Provide the [X, Y] coordinate of the cell's center where the given text is located.  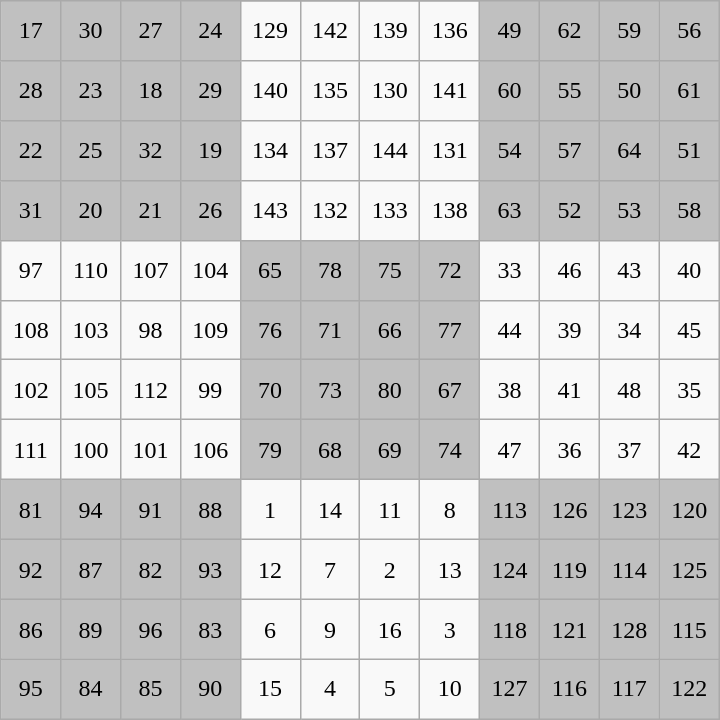
60 [510, 91]
125 [689, 569]
8 [450, 510]
86 [31, 629]
87 [91, 569]
90 [210, 689]
50 [629, 91]
68 [330, 450]
89 [91, 629]
132 [330, 210]
24 [210, 31]
114 [629, 569]
107 [150, 270]
126 [569, 510]
67 [450, 390]
111 [31, 450]
103 [91, 330]
59 [629, 31]
122 [689, 689]
52 [569, 210]
136 [450, 31]
70 [270, 390]
144 [390, 150]
94 [91, 510]
137 [330, 150]
20 [91, 210]
72 [450, 270]
96 [150, 629]
135 [330, 91]
65 [270, 270]
115 [689, 629]
74 [450, 450]
27 [150, 31]
62 [569, 31]
85 [150, 689]
138 [450, 210]
64 [629, 150]
31 [31, 210]
4 [330, 689]
81 [31, 510]
54 [510, 150]
34 [629, 330]
110 [91, 270]
92 [31, 569]
121 [569, 629]
88 [210, 510]
61 [689, 91]
95 [31, 689]
6 [270, 629]
53 [629, 210]
32 [150, 150]
118 [510, 629]
80 [390, 390]
19 [210, 150]
63 [510, 210]
46 [569, 270]
58 [689, 210]
79 [270, 450]
45 [689, 330]
56 [689, 31]
123 [629, 510]
30 [91, 31]
120 [689, 510]
12 [270, 569]
33 [510, 270]
11 [390, 510]
117 [629, 689]
39 [569, 330]
75 [390, 270]
69 [390, 450]
57 [569, 150]
13 [450, 569]
93 [210, 569]
139 [390, 31]
55 [569, 91]
48 [629, 390]
17 [31, 31]
2 [390, 569]
15 [270, 689]
29 [210, 91]
140 [270, 91]
28 [31, 91]
21 [150, 210]
16 [390, 629]
7 [330, 569]
106 [210, 450]
49 [510, 31]
5 [390, 689]
41 [569, 390]
76 [270, 330]
42 [689, 450]
9 [330, 629]
97 [31, 270]
141 [450, 91]
99 [210, 390]
10 [450, 689]
84 [91, 689]
116 [569, 689]
37 [629, 450]
128 [629, 629]
142 [330, 31]
83 [210, 629]
143 [270, 210]
104 [210, 270]
98 [150, 330]
101 [150, 450]
105 [91, 390]
14 [330, 510]
127 [510, 689]
108 [31, 330]
91 [150, 510]
112 [150, 390]
43 [629, 270]
22 [31, 150]
131 [450, 150]
71 [330, 330]
1 [270, 510]
40 [689, 270]
36 [569, 450]
66 [390, 330]
44 [510, 330]
25 [91, 150]
18 [150, 91]
133 [390, 210]
134 [270, 150]
38 [510, 390]
100 [91, 450]
51 [689, 150]
23 [91, 91]
78 [330, 270]
113 [510, 510]
109 [210, 330]
3 [450, 629]
47 [510, 450]
129 [270, 31]
82 [150, 569]
102 [31, 390]
119 [569, 569]
73 [330, 390]
124 [510, 569]
77 [450, 330]
26 [210, 210]
35 [689, 390]
130 [390, 91]
